Detect which cell encompasses the target text, then output its [x, y] center coordinate. 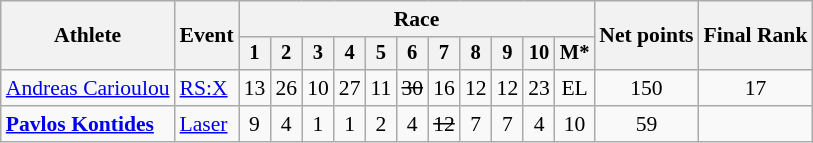
27 [350, 88]
59 [646, 124]
26 [286, 88]
Athlete [88, 36]
Net points [646, 36]
Event [207, 36]
6 [412, 54]
Pavlos Kontides [88, 124]
5 [380, 54]
Final Rank [756, 36]
3 [318, 54]
13 [255, 88]
150 [646, 88]
16 [444, 88]
M* [574, 54]
11 [380, 88]
Laser [207, 124]
17 [756, 88]
EL [574, 88]
8 [476, 54]
RS:X [207, 88]
30 [412, 88]
23 [539, 88]
Andreas Carioulou [88, 88]
Race [417, 19]
